For the text-containing cell, return its midpoint in (X, Y) coordinate format. 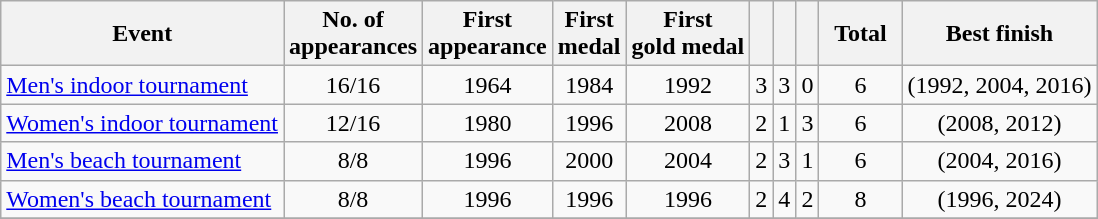
16/16 (354, 85)
(1992, 2004, 2016) (1000, 85)
No. ofappearances (354, 34)
0 (808, 85)
Women's indoor tournament (142, 123)
Men's indoor tournament (142, 85)
Firstappearance (488, 34)
2000 (589, 161)
1984 (589, 85)
(2008, 2012) (1000, 123)
8 (860, 199)
Men's beach tournament (142, 161)
Firstmedal (589, 34)
2008 (688, 123)
1980 (488, 123)
1992 (688, 85)
(2004, 2016) (1000, 161)
Best finish (1000, 34)
1964 (488, 85)
4 (784, 199)
Total (860, 34)
(1996, 2024) (1000, 199)
Event (142, 34)
12/16 (354, 123)
2004 (688, 161)
Women's beach tournament (142, 199)
Firstgold medal (688, 34)
